Find where the given text appears and provide that cell's center as [x, y] coordinate. 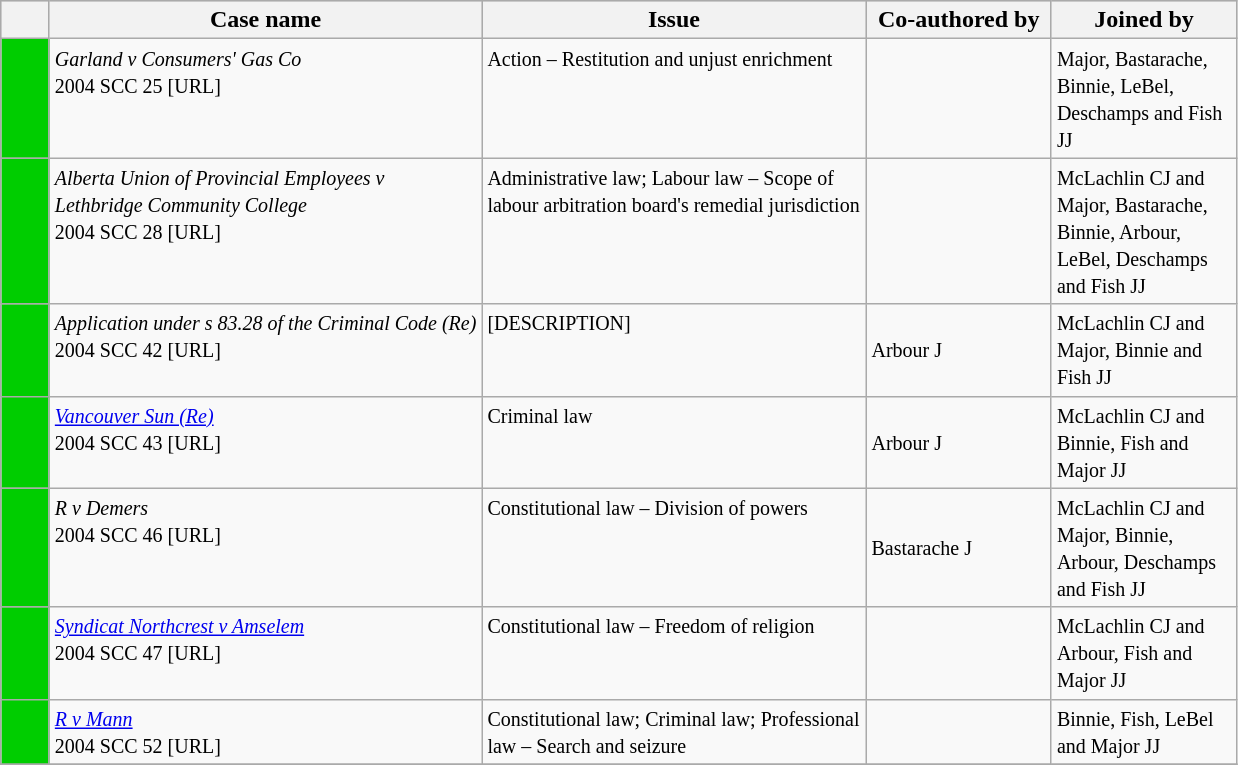
Joined by [1144, 20]
McLachlin CJ and Major, Binnie, Arbour, Deschamps and Fish JJ [1144, 548]
Alberta Union of Provincial Employees v Lethbridge Community College2004 SCC 28 [URL] [266, 231]
Constitutional law; Criminal law; Professional law – Search and seizure [674, 732]
Constitutional law – Freedom of religion [674, 653]
R v Mann2004 SCC 52 [URL] [266, 732]
Application under s 83.28 of the Criminal Code (Re) 2004 SCC 42 [URL] [266, 350]
McLachlin CJ and Binnie, Fish and Major JJ [1144, 442]
Garland v Consumers' Gas Co2004 SCC 25 [URL] [266, 98]
Binnie, Fish, LeBel and Major JJ [1144, 732]
McLachlin CJ and Major, Binnie and Fish JJ [1144, 350]
Action – Restitution and unjust enrichment [674, 98]
Issue [674, 20]
Constitutional law – Division of powers [674, 548]
Vancouver Sun (Re) 2004 SCC 43 [URL] [266, 442]
[DESCRIPTION] [674, 350]
McLachlin CJ and Major, Bastarache, Binnie, Arbour, LeBel, Deschamps and Fish JJ [1144, 231]
R v Demers2004 SCC 46 [URL] [266, 548]
Major, Bastarache, Binnie, LeBel, Deschamps and Fish JJ [1144, 98]
Administrative law; Labour law – Scope of labour arbitration board's remedial jurisdiction [674, 231]
Co-authored by [958, 20]
McLachlin CJ and Arbour, Fish and Major JJ [1144, 653]
Case name [266, 20]
Syndicat Northcrest v Amselem2004 SCC 47 [URL] [266, 653]
Criminal law [674, 442]
Bastarache J [958, 548]
